For the text-containing cell, return its midpoint in [x, y] coordinate format. 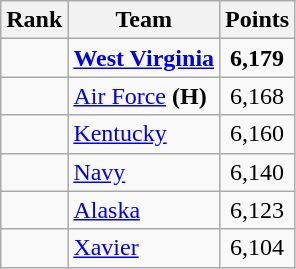
Air Force (H) [144, 96]
Navy [144, 172]
6,179 [258, 58]
Kentucky [144, 134]
Points [258, 20]
6,123 [258, 210]
Team [144, 20]
West Virginia [144, 58]
6,168 [258, 96]
6,104 [258, 248]
Xavier [144, 248]
6,160 [258, 134]
Alaska [144, 210]
Rank [34, 20]
6,140 [258, 172]
